Return the (x, y) coordinate for the center point of the cell that contains the specified text.  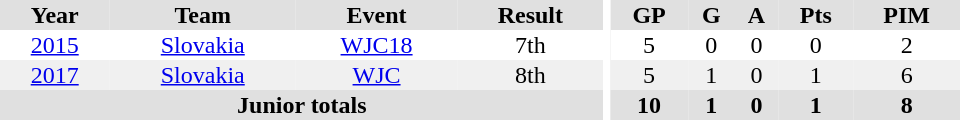
PIM (906, 15)
6 (906, 75)
10 (649, 105)
Event (376, 15)
2015 (54, 45)
Team (202, 15)
7th (530, 45)
Pts (816, 15)
Year (54, 15)
2017 (54, 75)
GP (649, 15)
8th (530, 75)
A (757, 15)
WJC18 (376, 45)
G (712, 15)
Junior totals (302, 105)
8 (906, 105)
Result (530, 15)
2 (906, 45)
WJC (376, 75)
